Scan for the cell matching the given text and deliver its (x, y) coordinate at center. 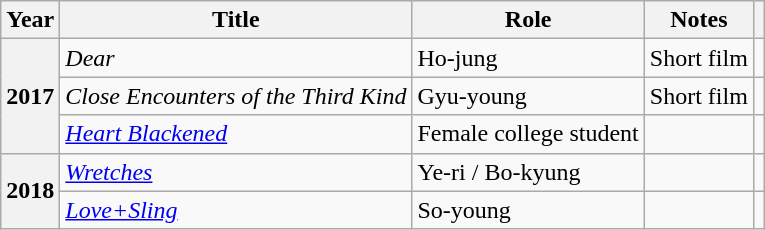
Love+Sling (236, 210)
Ho-jung (528, 58)
So-young (528, 210)
2017 (30, 96)
2018 (30, 191)
Title (236, 20)
Female college student (528, 134)
Wretches (236, 172)
Ye-ri / Bo-kyung (528, 172)
Dear (236, 58)
Heart Blackened (236, 134)
Gyu-young (528, 96)
Role (528, 20)
Close Encounters of the Third Kind (236, 96)
Notes (698, 20)
Year (30, 20)
